Identify which cell holds the provided text, then report its (x, y) central coordinate. 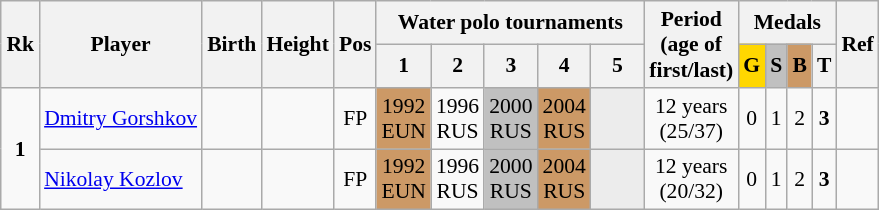
Ref (857, 44)
Water polo tournaments (510, 22)
B (800, 66)
4 (564, 66)
Period(age offirst/last) (691, 44)
T (824, 66)
Dmitry Gorshkov (120, 118)
Pos (356, 44)
Medals (787, 22)
Rk (20, 44)
Player (120, 44)
Height (297, 44)
5 (618, 66)
S (776, 66)
Nikolay Kozlov (120, 180)
Birth (232, 44)
12 years(20/32) (691, 180)
12 years(25/37) (691, 118)
G (752, 66)
